Return (x, y) of the center of cell containing provided text 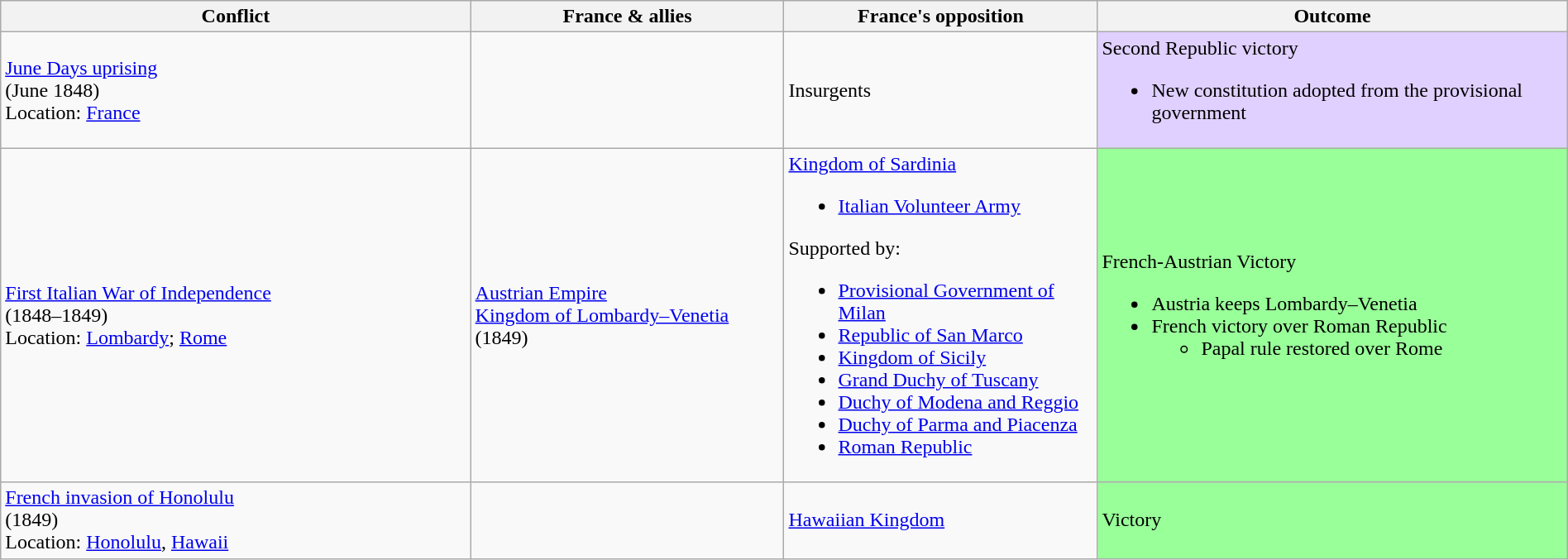
Hawaiian Kingdom (941, 520)
France's opposition (941, 17)
France & allies (627, 17)
Conflict (236, 17)
First Italian War of Independence(1848–1849)Location: Lombardy; Rome (236, 315)
Outcome (1332, 17)
Insurgents (941, 90)
Austrian Empire Kingdom of Lombardy–Venetia (1849) (627, 315)
Second Republic victoryNew constitution adopted from the provisional government (1332, 90)
French invasion of Honolulu(1849)Location: Honolulu, Hawaii (236, 520)
French-Austrian VictoryAustria keeps Lombardy–VenetiaFrench victory over Roman RepublicPapal rule restored over Rome (1332, 315)
June Days uprising(June 1848)Location: France (236, 90)
Victory (1332, 520)
